Capture the cell that displays the provided text and extract its [X, Y] central coordinate. 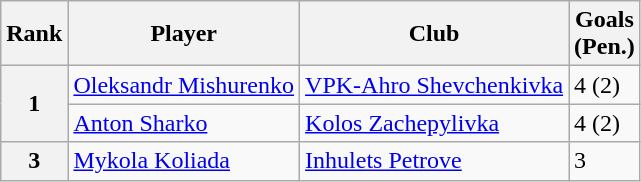
Kolos Zachepylivka [434, 123]
Oleksandr Mishurenko [184, 85]
Goals(Pen.) [605, 34]
Player [184, 34]
Mykola Koliada [184, 161]
1 [34, 104]
Rank [34, 34]
Club [434, 34]
Inhulets Petrove [434, 161]
Anton Sharko [184, 123]
VPK-Ahro Shevchenkivka [434, 85]
